For the text-containing cell, return its midpoint in [x, y] coordinate format. 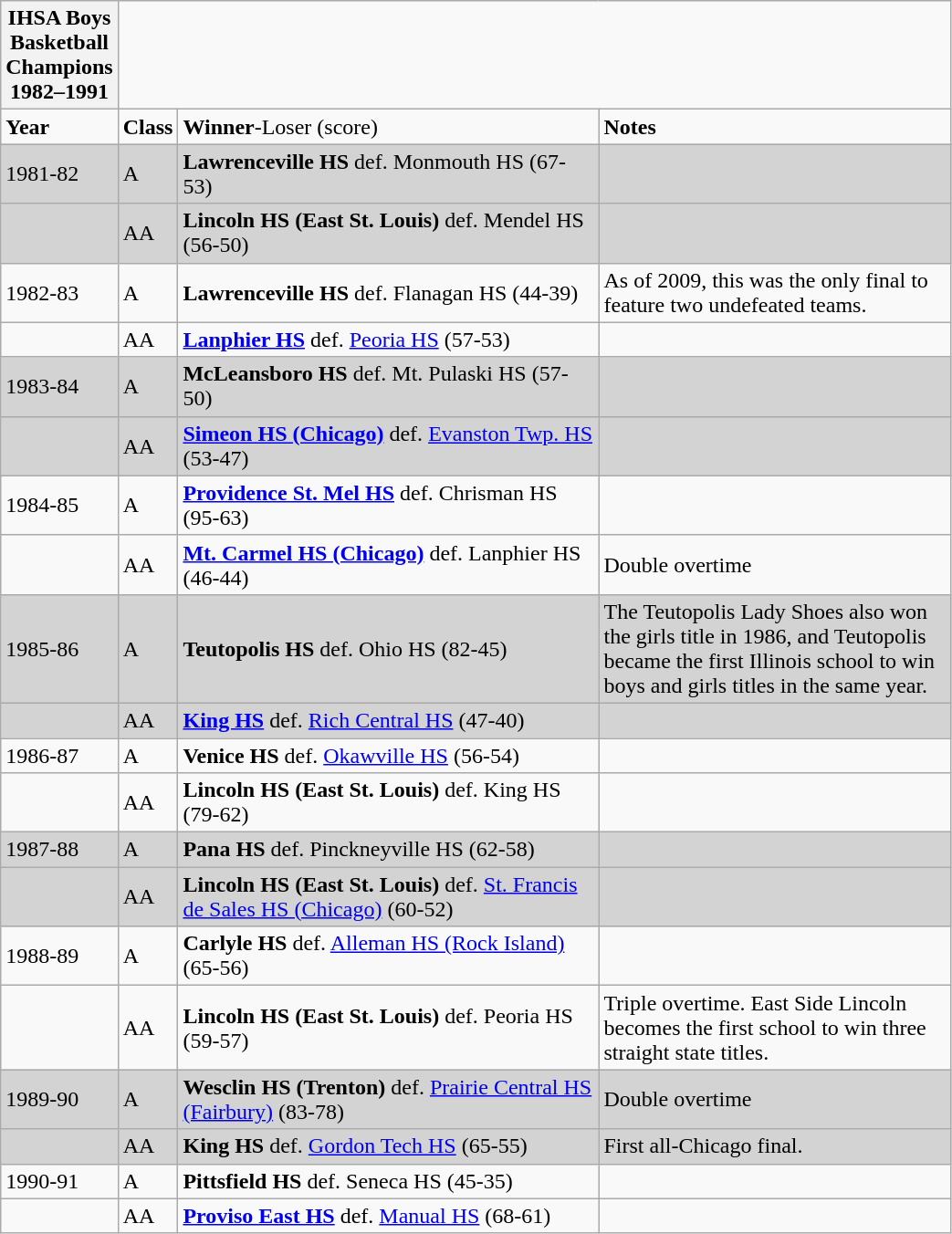
1983-84 [59, 387]
Teutopolis HS def. Ohio HS (82-45) [389, 648]
Lincoln HS (East St. Louis) def. Mendel HS (56-50) [389, 234]
Lincoln HS (East St. Louis) def. Peoria HS (59-57) [389, 1028]
Proviso East HS def. Manual HS (68-61) [389, 1216]
1985-86 [59, 648]
Lawrenceville HS def. Monmouth HS (67-53) [389, 173]
Lanphier HS def. Peoria HS (57-53) [389, 340]
Year [59, 127]
Simeon HS (Chicago) def. Evanston Twp. HS (53-47) [389, 445]
As of 2009, this was the only final to feature two undefeated teams. [775, 292]
Notes [775, 127]
First all-Chicago final. [775, 1146]
King HS def. Rich Central HS (47-40) [389, 720]
Lawrenceville HS def. Flanagan HS (44-39) [389, 292]
Lincoln HS (East St. Louis) def. King HS (79-62) [389, 803]
1988-89 [59, 957]
1981-82 [59, 173]
Providence St. Mel HS def. Chrisman HS (95-63) [389, 506]
1989-90 [59, 1099]
Pana HS def. Pinckneyville HS (62-58) [389, 850]
1986-87 [59, 755]
Winner-Loser (score) [389, 127]
Carlyle HS def. Alleman HS (Rock Island) (65-56) [389, 957]
King HS def. Gordon Tech HS (65-55) [389, 1146]
1982-83 [59, 292]
McLeansboro HS def. Mt. Pulaski HS (57-50) [389, 387]
Wesclin HS (Trenton) def. Prairie Central HS (Fairbury) (83-78) [389, 1099]
Lincoln HS (East St. Louis) def. St. Francis de Sales HS (Chicago) (60-52) [389, 896]
1990-91 [59, 1181]
Class [148, 127]
Mt. Carmel HS (Chicago) def. Lanphier HS (46-44) [389, 564]
Venice HS def. Okawville HS (56-54) [389, 755]
1987-88 [59, 850]
IHSA Boys Basketball Champions 1982–1991 [59, 55]
Triple overtime. East Side Lincoln becomes the first school to win three straight state titles. [775, 1028]
1984-85 [59, 506]
Pittsfield HS def. Seneca HS (45-35) [389, 1181]
